Search for the cell housing the specified text and yield its (X, Y) center coordinate. 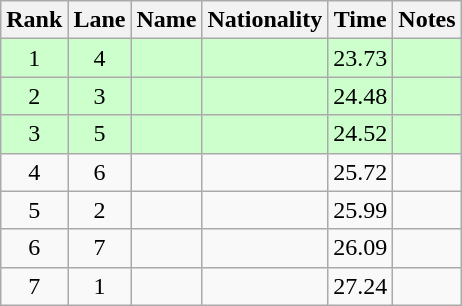
Name (166, 20)
24.52 (360, 134)
Lane (100, 20)
23.73 (360, 58)
27.24 (360, 286)
Nationality (265, 20)
25.72 (360, 172)
26.09 (360, 248)
Time (360, 20)
24.48 (360, 96)
Notes (427, 20)
Rank (34, 20)
25.99 (360, 210)
